Capture the cell that displays the provided text and extract its (x, y) central coordinate. 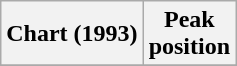
Peakposition (189, 34)
Chart (1993) (72, 34)
